Locate the cell with the specified text and output its (x, y) center coordinate. 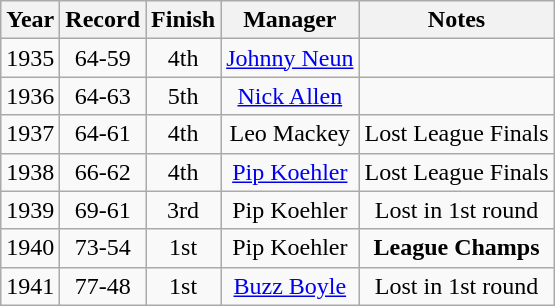
64-61 (103, 134)
Johnny Neun (290, 58)
1938 (30, 172)
Nick Allen (290, 96)
66-62 (103, 172)
3rd (184, 210)
Notes (456, 20)
Year (30, 20)
64-59 (103, 58)
1935 (30, 58)
1936 (30, 96)
77-48 (103, 286)
1937 (30, 134)
Finish (184, 20)
1940 (30, 248)
Leo Mackey (290, 134)
5th (184, 96)
Manager (290, 20)
69-61 (103, 210)
League Champs (456, 248)
Buzz Boyle (290, 286)
73-54 (103, 248)
1939 (30, 210)
Record (103, 20)
1941 (30, 286)
64-63 (103, 96)
